Provide the (x, y) coordinate of the cell's center where the given text is located.  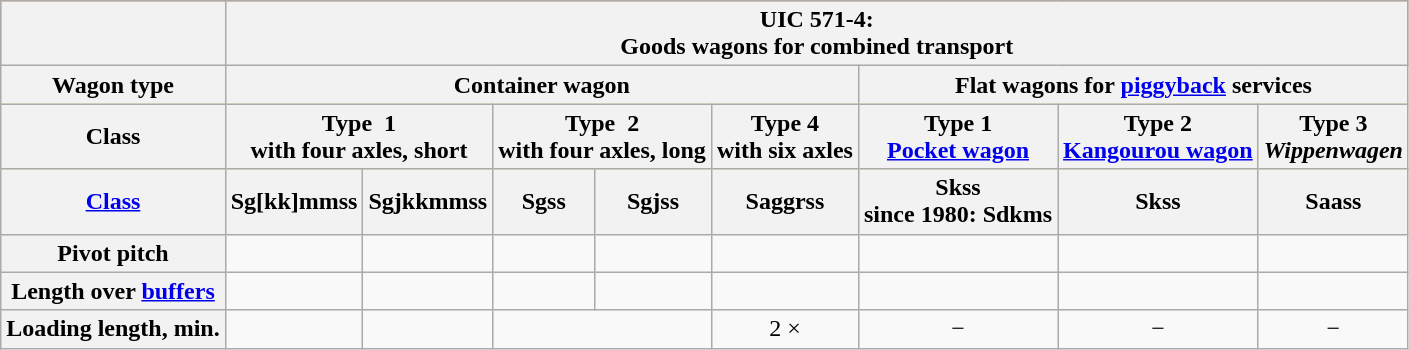
2 × (784, 329)
Type 3Wippenwagen (1333, 136)
Wagon type (113, 85)
Type 4with six axles (784, 136)
Type 2with four axles, long (602, 136)
Container wagon (542, 85)
Sgss (544, 202)
Sg[kk]mmss (294, 202)
Sksssince 1980: Sdkms (958, 202)
Skss (1158, 202)
Flat wagons for piggyback services (1133, 85)
Saggrss (784, 202)
Pivot pitch (113, 253)
Length over buffers (113, 291)
Type 1Pocket wagon (958, 136)
Sgjss (654, 202)
Type 1with four axles, short (359, 136)
Sgjkkmmss (428, 202)
UIC 571-4:Goods wagons for combined transport (816, 34)
Type 2Kangourou wagon (1158, 136)
Loading length, min. (113, 329)
Saass (1333, 202)
